Output the (X, Y) coordinate of the center of the cell containing the given text.  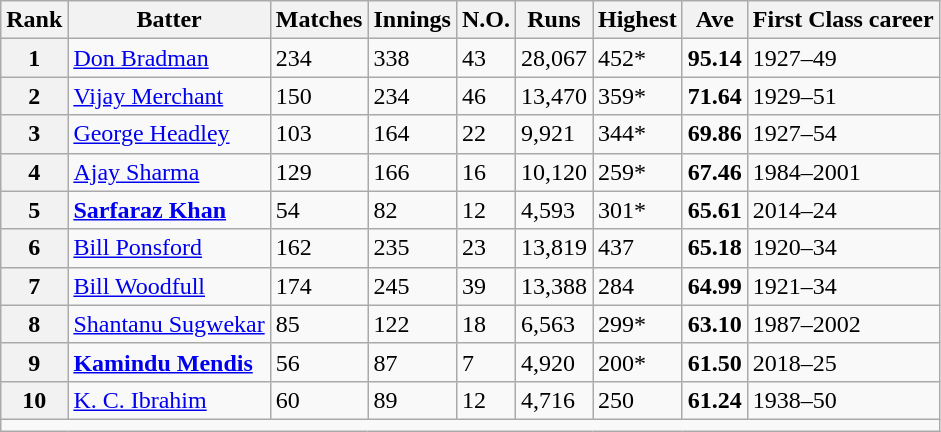
150 (319, 96)
Runs (554, 20)
Matches (319, 20)
Ajay Sharma (169, 172)
Shantanu Sugwekar (169, 324)
4,920 (554, 362)
28,067 (554, 58)
174 (319, 286)
Bill Ponsford (169, 248)
9 (34, 362)
6,563 (554, 324)
60 (319, 400)
39 (486, 286)
George Headley (169, 134)
1987–2002 (843, 324)
Rank (34, 20)
2014–24 (843, 210)
82 (412, 210)
43 (486, 58)
103 (319, 134)
Highest (637, 20)
1 (34, 58)
46 (486, 96)
301* (637, 210)
85 (319, 324)
162 (319, 248)
87 (412, 362)
Don Bradman (169, 58)
18 (486, 324)
245 (412, 286)
4,593 (554, 210)
5 (34, 210)
13,819 (554, 248)
89 (412, 400)
71.64 (714, 96)
95.14 (714, 58)
13,388 (554, 286)
63.10 (714, 324)
122 (412, 324)
344* (637, 134)
9,921 (554, 134)
K. C. Ibrahim (169, 400)
1984–2001 (843, 172)
359* (637, 96)
Batter (169, 20)
1938–50 (843, 400)
284 (637, 286)
164 (412, 134)
2 (34, 96)
13,470 (554, 96)
200* (637, 362)
65.18 (714, 248)
56 (319, 362)
65.61 (714, 210)
Bill Woodfull (169, 286)
69.86 (714, 134)
4,716 (554, 400)
Innings (412, 20)
166 (412, 172)
Sarfaraz Khan (169, 210)
8 (34, 324)
3 (34, 134)
Kamindu Mendis (169, 362)
299* (637, 324)
N.O. (486, 20)
4 (34, 172)
22 (486, 134)
235 (412, 248)
67.46 (714, 172)
259* (637, 172)
First Class career (843, 20)
Vijay Merchant (169, 96)
16 (486, 172)
452* (637, 58)
1927–54 (843, 134)
61.24 (714, 400)
Ave (714, 20)
250 (637, 400)
54 (319, 210)
1927–49 (843, 58)
129 (319, 172)
6 (34, 248)
10 (34, 400)
338 (412, 58)
1929–51 (843, 96)
1921–34 (843, 286)
23 (486, 248)
437 (637, 248)
2018–25 (843, 362)
61.50 (714, 362)
64.99 (714, 286)
1920–34 (843, 248)
10,120 (554, 172)
